Capture the cell that displays the provided text and extract its [x, y] central coordinate. 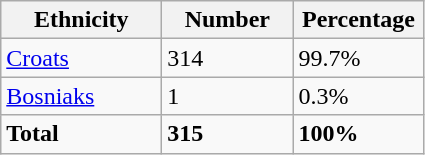
99.7% [358, 58]
1 [228, 96]
Percentage [358, 20]
100% [358, 134]
Total [82, 134]
315 [228, 134]
Croats [82, 58]
Number [228, 20]
314 [228, 58]
Bosniaks [82, 96]
0.3% [358, 96]
Ethnicity [82, 20]
